Find where the given text appears and provide that cell's center as [x, y] coordinate. 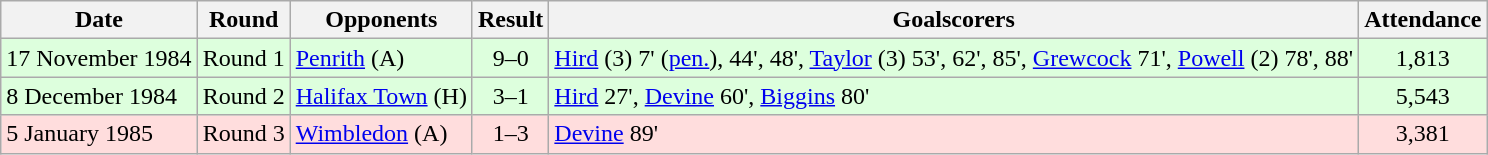
Round 2 [244, 96]
Result [510, 20]
5 January 1985 [99, 134]
Hird 27', Devine 60', Biggins 80' [954, 96]
Opponents [381, 20]
Penrith (A) [381, 58]
3–1 [510, 96]
Date [99, 20]
Round 1 [244, 58]
Devine 89' [954, 134]
5,543 [1423, 96]
3,381 [1423, 134]
Hird (3) 7' (pen.), 44', 48', Taylor (3) 53', 62', 85', Grewcock 71', Powell (2) 78', 88' [954, 58]
Round 3 [244, 134]
Goalscorers [954, 20]
Wimbledon (A) [381, 134]
8 December 1984 [99, 96]
9–0 [510, 58]
1,813 [1423, 58]
17 November 1984 [99, 58]
Round [244, 20]
Halifax Town (H) [381, 96]
1–3 [510, 134]
Attendance [1423, 20]
